Output the (x, y) coordinate of the center of the cell containing the given text.  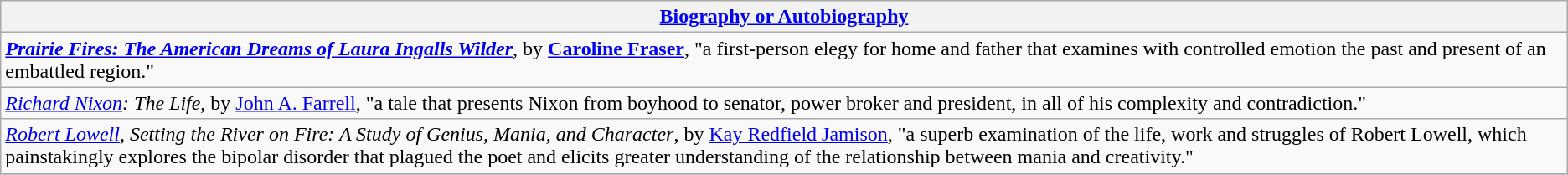
Biography or Autobiography (784, 17)
